Output the [x, y] coordinate of the center of the cell containing the given text.  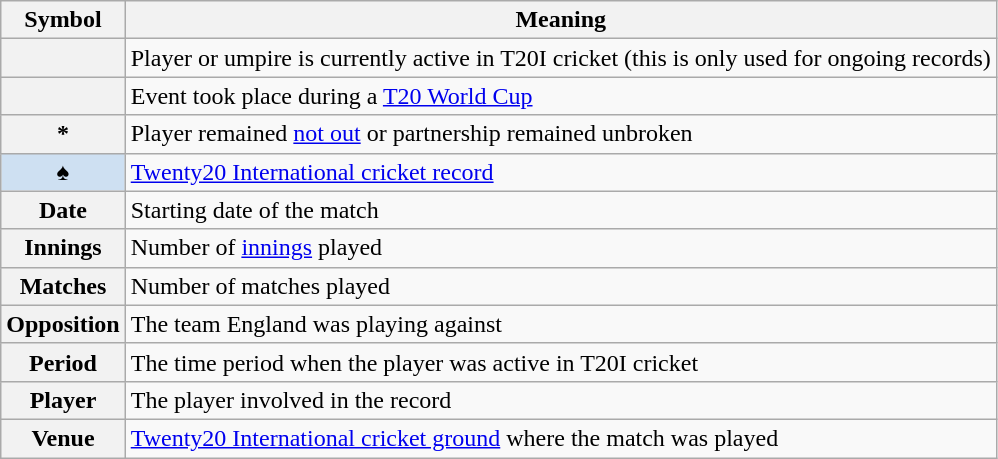
Number of matches played [560, 286]
Number of innings played [560, 248]
Matches [63, 286]
Player remained not out or partnership remained unbroken [560, 134]
Date [63, 210]
The time period when the player was active in T20I cricket [560, 362]
Twenty20 International cricket ground where the match was played [560, 438]
Venue [63, 438]
Innings [63, 248]
Starting date of the match [560, 210]
Event took place during a T20 World Cup [560, 96]
The team England was playing against [560, 324]
The player involved in the record [560, 400]
Twenty20 International cricket record [560, 172]
Player [63, 400]
Symbol [63, 20]
* [63, 134]
Opposition [63, 324]
Meaning [560, 20]
♠ [63, 172]
Player or umpire is currently active in T20I cricket (this is only used for ongoing records) [560, 58]
Period [63, 362]
